Detect which cell encompasses the target text, then output its (X, Y) center coordinate. 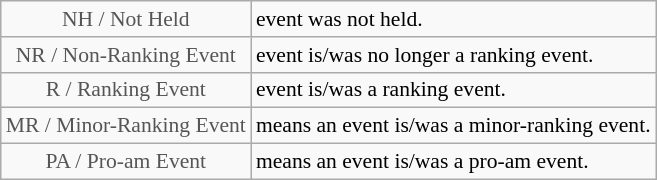
MR / Minor-Ranking Event (126, 126)
PA / Pro-am Event (126, 162)
R / Ranking Event (126, 90)
event was not held. (454, 19)
event is/was no longer a ranking event. (454, 55)
NR / Non-Ranking Event (126, 55)
means an event is/was a pro-am event. (454, 162)
event is/was a ranking event. (454, 90)
means an event is/was a minor-ranking event. (454, 126)
NH / Not Held (126, 19)
